From the cell containing the given text, extract its center point as (x, y) coordinate. 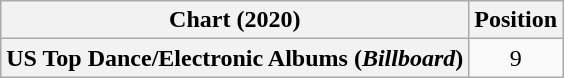
9 (516, 58)
US Top Dance/Electronic Albums (Billboard) (235, 58)
Chart (2020) (235, 20)
Position (516, 20)
